Return the (X, Y) coordinate for the center point of the cell that contains the specified text.  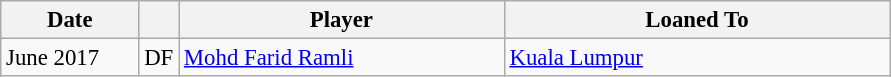
Date (70, 20)
Loaned To (697, 20)
Mohd Farid Ramli (342, 58)
June 2017 (70, 58)
Player (342, 20)
DF (159, 58)
Kuala Lumpur (697, 58)
